Extract the (x, y) coordinate from the center of the cell holding the provided text.  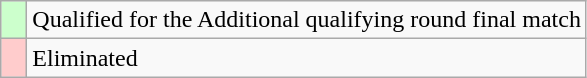
Qualified for the Additional qualifying round final match (307, 20)
Eliminated (307, 58)
